Provide the [x, y] coordinate of the cell's center where the given text is located.  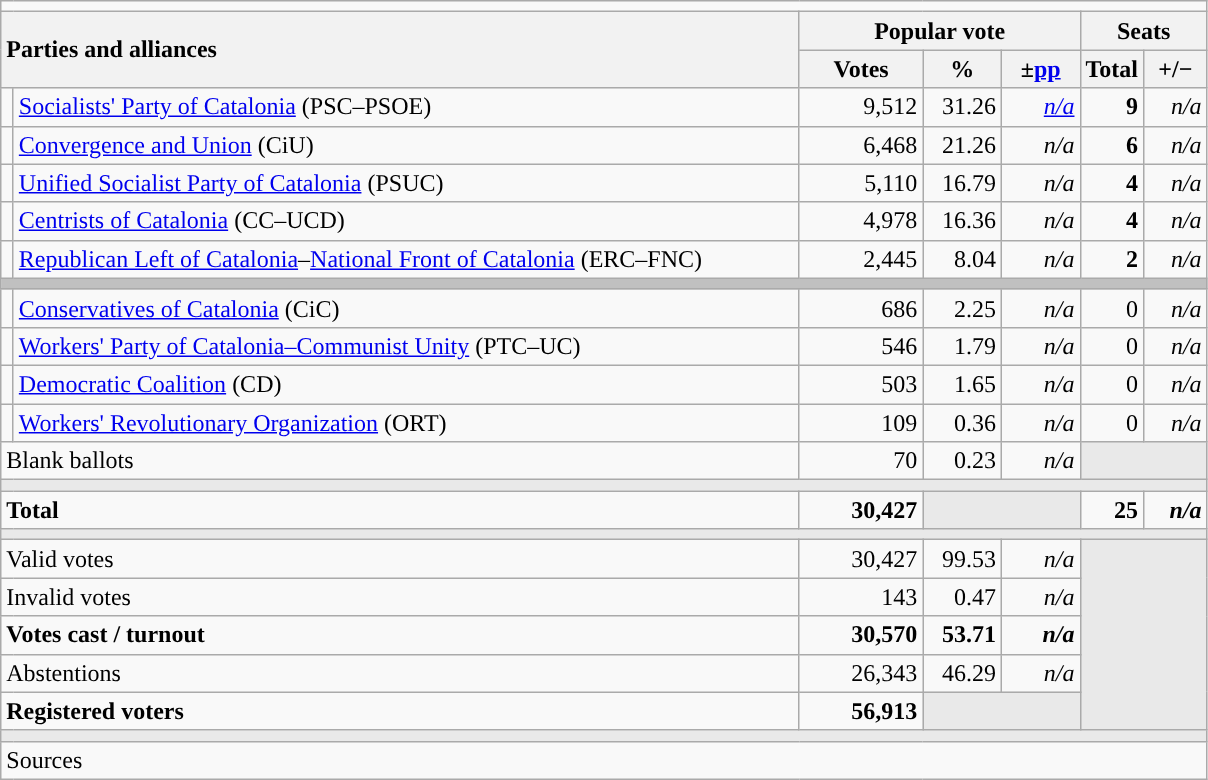
546 [861, 346]
9 [1112, 107]
Parties and alliances [400, 50]
8.04 [962, 259]
9,512 [861, 107]
2 [1112, 259]
21.26 [962, 145]
53.71 [962, 635]
16.79 [962, 183]
Registered voters [400, 711]
1.79 [962, 346]
0.47 [962, 597]
56,913 [861, 711]
0.36 [962, 423]
30,570 [861, 635]
Unified Socialist Party of Catalonia (PSUC) [406, 183]
Sources [604, 760]
Republican Left of Catalonia–National Front of Catalonia (ERC–FNC) [406, 259]
Abstentions [400, 673]
Socialists' Party of Catalonia (PSC–PSOE) [406, 107]
46.29 [962, 673]
Seats [1144, 31]
4,978 [861, 221]
0.23 [962, 461]
1.65 [962, 384]
Blank ballots [400, 461]
Popular vote [940, 31]
143 [861, 597]
Democratic Coalition (CD) [406, 384]
Convergence and Union (CiU) [406, 145]
Workers' Revolutionary Organization (ORT) [406, 423]
2.25 [962, 308]
+/− [1176, 69]
Valid votes [400, 559]
5,110 [861, 183]
Workers' Party of Catalonia–Communist Unity (PTC–UC) [406, 346]
Votes [861, 69]
Votes cast / turnout [400, 635]
2,445 [861, 259]
109 [861, 423]
503 [861, 384]
31.26 [962, 107]
±pp [1040, 69]
6,468 [861, 145]
70 [861, 461]
686 [861, 308]
Invalid votes [400, 597]
Centrists of Catalonia (CC–UCD) [406, 221]
99.53 [962, 559]
26,343 [861, 673]
6 [1112, 145]
25 [1112, 510]
16.36 [962, 221]
% [962, 69]
Conservatives of Catalonia (CiC) [406, 308]
